Capture the cell that displays the provided text and extract its [x, y] central coordinate. 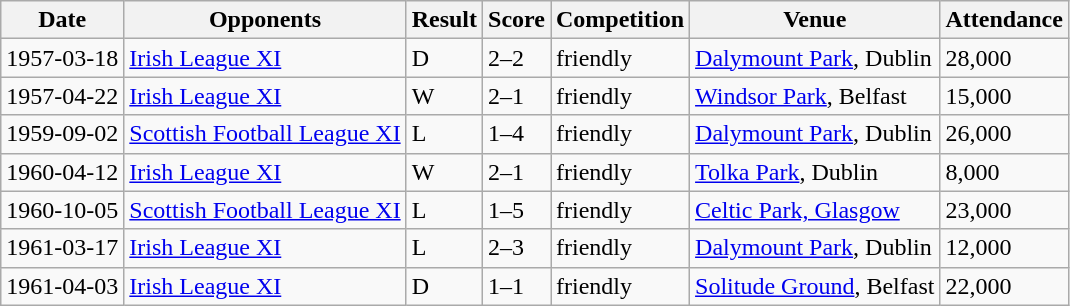
1961-03-17 [62, 248]
Tolka Park, Dublin [815, 172]
1957-03-18 [62, 58]
1961-04-03 [62, 286]
12,000 [1004, 248]
Date [62, 20]
Celtic Park, Glasgow [815, 210]
Opponents [265, 20]
Score [517, 20]
2–3 [517, 248]
1960-04-12 [62, 172]
1957-04-22 [62, 96]
Result [444, 20]
1–5 [517, 210]
Venue [815, 20]
23,000 [1004, 210]
15,000 [1004, 96]
Competition [620, 20]
1–4 [517, 134]
Windsor Park, Belfast [815, 96]
1–1 [517, 286]
26,000 [1004, 134]
8,000 [1004, 172]
Solitude Ground, Belfast [815, 286]
Attendance [1004, 20]
28,000 [1004, 58]
1959-09-02 [62, 134]
22,000 [1004, 286]
2–2 [517, 58]
1960-10-05 [62, 210]
